Extract the (X, Y) coordinate from the center of the cell holding the provided text.  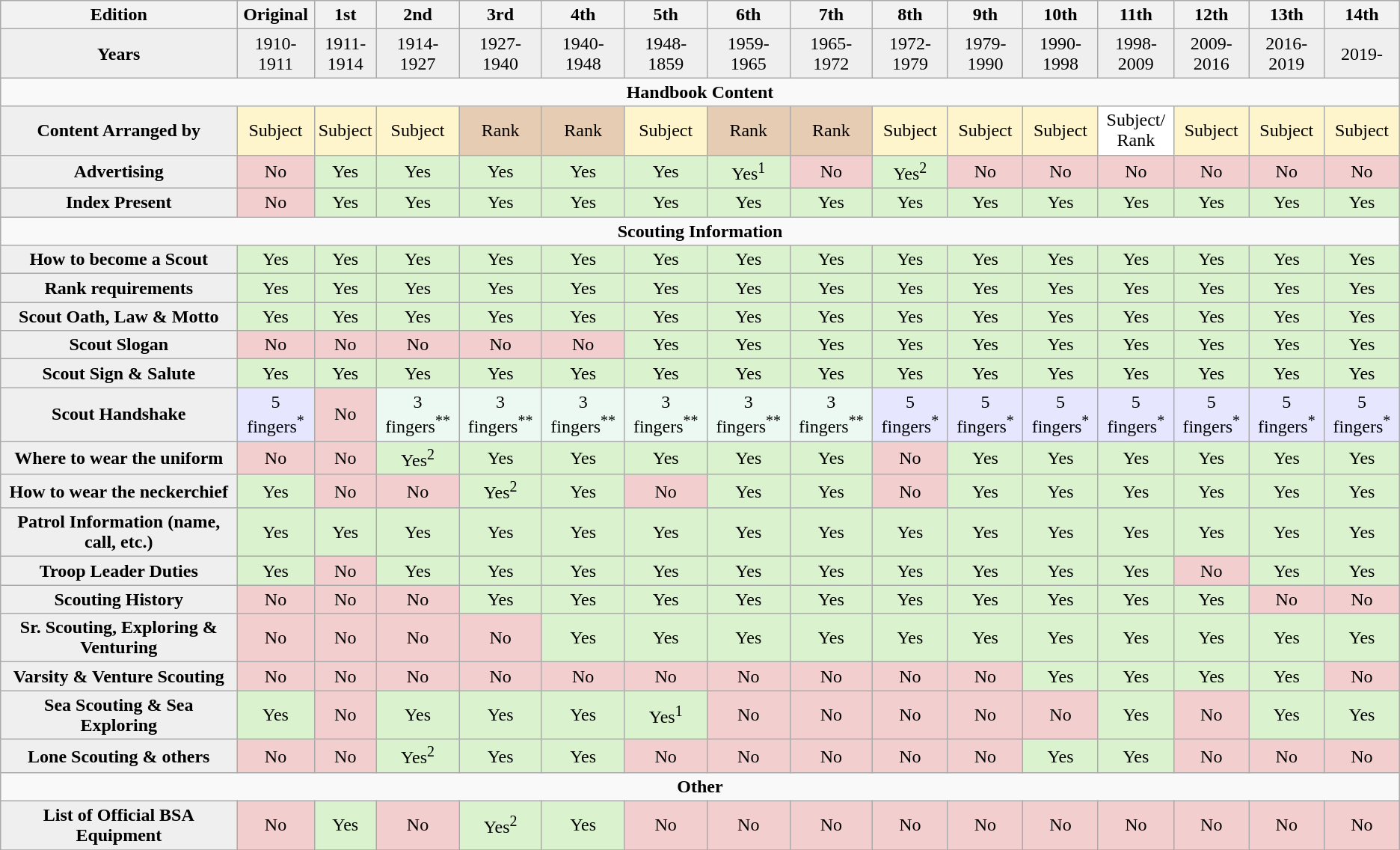
Sr. Scouting, Exploring & Venturing (119, 637)
Patrol Information (name, call, etc.) (119, 533)
1910-1911 (275, 54)
9th (986, 15)
Scouting History (119, 599)
1972-1979 (911, 54)
1998-2009 (1135, 54)
3rd (501, 15)
Edition (119, 15)
2nd (417, 15)
Scout Handshake (119, 415)
2019- (1363, 54)
4th (583, 15)
1911-1914 (346, 54)
Index Present (119, 203)
1959-1965 (748, 54)
5th (666, 15)
Scout Slogan (119, 345)
Handbook Content (700, 92)
1990-1998 (1060, 54)
7th (832, 15)
13th (1286, 15)
1948-1859 (666, 54)
11th (1135, 15)
Where to wear the uniform (119, 458)
Subject/Rank (1135, 130)
Varsity & Venture Scouting (119, 676)
Scout Oath, Law & Motto (119, 317)
2016-2019 (1286, 54)
Lone Scouting & others (119, 756)
12th (1212, 15)
10th (1060, 15)
Years (119, 54)
Scout Sign & Salute (119, 373)
List of Official BSA Equipment (119, 826)
6th (748, 15)
1940-1948 (583, 54)
How to become a Scout (119, 260)
Other (700, 787)
14th (1363, 15)
8th (911, 15)
How to wear the neckerchief (119, 491)
1914-1927 (417, 54)
1965-1972 (832, 54)
2009-2016 (1212, 54)
Advertising (119, 172)
Rank requirements (119, 288)
1979-1990 (986, 54)
Scouting Information (700, 231)
1927-1940 (501, 54)
Troop Leader Duties (119, 571)
1st (346, 15)
Original (275, 15)
Content Arranged by (119, 130)
Sea Scouting & Sea Exploring (119, 715)
